Scan for the cell matching the given text and deliver its [x, y] coordinate at center. 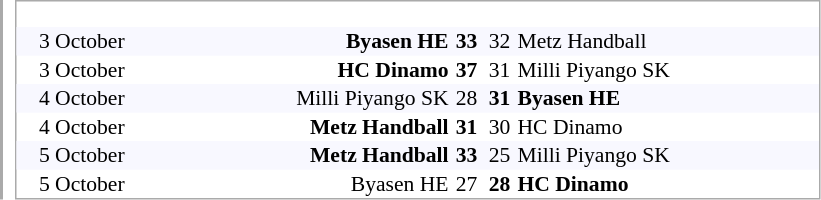
25 [500, 155]
30 [500, 126]
32 [500, 41]
27 [466, 184]
37 [466, 70]
